For the text-containing cell, return its midpoint in [X, Y] coordinate format. 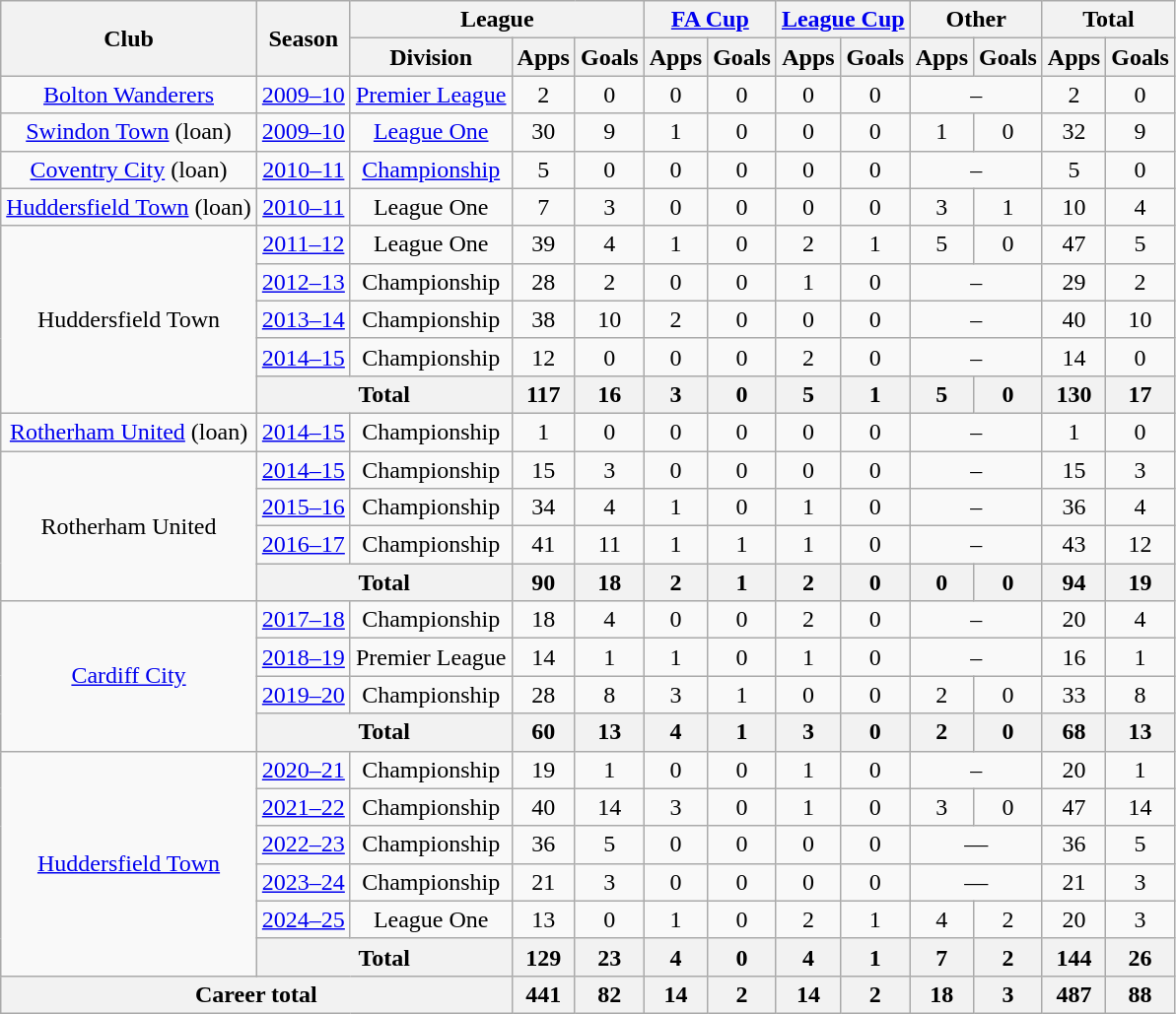
26 [1141, 957]
129 [543, 957]
League [497, 20]
Rotherham United [129, 526]
68 [1073, 732]
Club [129, 38]
94 [1073, 582]
17 [1141, 394]
90 [543, 582]
39 [543, 244]
2016–17 [304, 545]
2018–19 [304, 657]
2021–22 [304, 807]
88 [1141, 994]
29 [1073, 282]
Other [976, 20]
487 [1073, 994]
2024–25 [304, 919]
2011–12 [304, 244]
Coventry City (loan) [129, 169]
130 [1073, 394]
Cardiff City [129, 676]
441 [543, 994]
32 [1073, 132]
FA Cup [710, 20]
11 [609, 545]
23 [609, 957]
82 [609, 994]
Swindon Town (loan) [129, 132]
41 [543, 545]
117 [543, 394]
Career total [256, 994]
2015–16 [304, 507]
2020–21 [304, 770]
Division [431, 57]
43 [1073, 545]
Rotherham United (loan) [129, 432]
2019–20 [304, 695]
2023–24 [304, 882]
34 [543, 507]
144 [1073, 957]
2013–14 [304, 319]
Season [304, 38]
Bolton Wanderers [129, 95]
Huddersfield Town (loan) [129, 207]
2017–18 [304, 620]
2012–13 [304, 282]
30 [543, 132]
33 [1073, 695]
2022–23 [304, 845]
38 [543, 319]
60 [543, 732]
League Cup [843, 20]
